Determine the [x, y] coordinate at the center of the cell enclosing the given text.  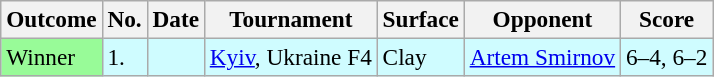
Opponent [542, 19]
Artem Smirnov [542, 57]
Tournament [290, 19]
Surface [420, 19]
Score [667, 19]
1. [124, 57]
Kyiv, Ukraine F4 [290, 57]
No. [124, 19]
Date [176, 19]
Outcome [52, 19]
6–4, 6–2 [667, 57]
Winner [52, 57]
Clay [420, 57]
